Identify which cell holds the provided text, then report its (X, Y) central coordinate. 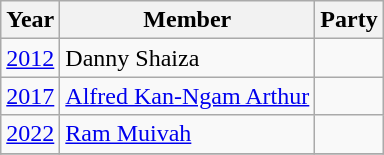
Party (349, 20)
2017 (30, 96)
2022 (30, 134)
Member (188, 20)
2012 (30, 58)
Ram Muivah (188, 134)
Alfred Kan-Ngam Arthur (188, 96)
Danny Shaiza (188, 58)
Year (30, 20)
